Locate the cell with the specified text and output its (X, Y) center coordinate. 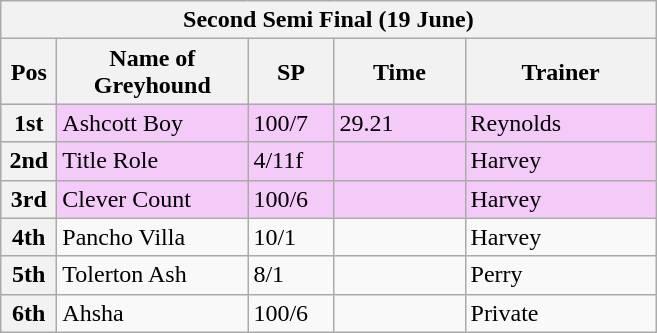
8/1 (291, 275)
3rd (29, 199)
100/7 (291, 123)
SP (291, 72)
Perry (560, 275)
4/11f (291, 161)
Ashcott Boy (152, 123)
4th (29, 237)
Ahsha (152, 313)
Tolerton Ash (152, 275)
1st (29, 123)
Clever Count (152, 199)
Pancho Villa (152, 237)
Private (560, 313)
2nd (29, 161)
Reynolds (560, 123)
29.21 (400, 123)
Pos (29, 72)
Title Role (152, 161)
Second Semi Final (19 June) (328, 20)
Time (400, 72)
10/1 (291, 237)
Name of Greyhound (152, 72)
6th (29, 313)
5th (29, 275)
Trainer (560, 72)
